Capture the cell that displays the provided text and extract its [x, y] central coordinate. 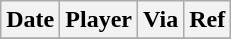
Via [160, 20]
Date [30, 20]
Player [99, 20]
Ref [208, 20]
